Find where the given text appears and provide that cell's center as (x, y) coordinate. 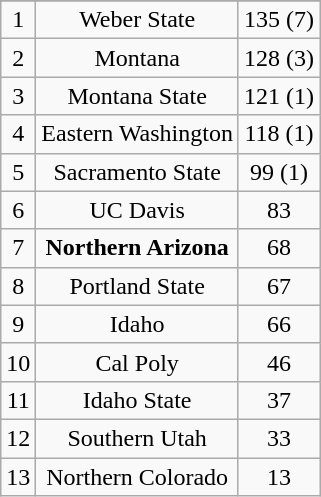
Eastern Washington (138, 134)
128 (3) (278, 58)
99 (1) (278, 172)
Weber State (138, 20)
Montana State (138, 96)
3 (18, 96)
66 (278, 324)
Sacramento State (138, 172)
Northern Colorado (138, 477)
Idaho (138, 324)
68 (278, 248)
Portland State (138, 286)
1 (18, 20)
9 (18, 324)
2 (18, 58)
Montana (138, 58)
UC Davis (138, 210)
46 (278, 362)
7 (18, 248)
33 (278, 438)
67 (278, 286)
4 (18, 134)
121 (1) (278, 96)
11 (18, 400)
10 (18, 362)
Cal Poly (138, 362)
Northern Arizona (138, 248)
Southern Utah (138, 438)
12 (18, 438)
135 (7) (278, 20)
118 (1) (278, 134)
Idaho State (138, 400)
83 (278, 210)
8 (18, 286)
37 (278, 400)
6 (18, 210)
5 (18, 172)
